Locate the cell with the specified text and output its (X, Y) center coordinate. 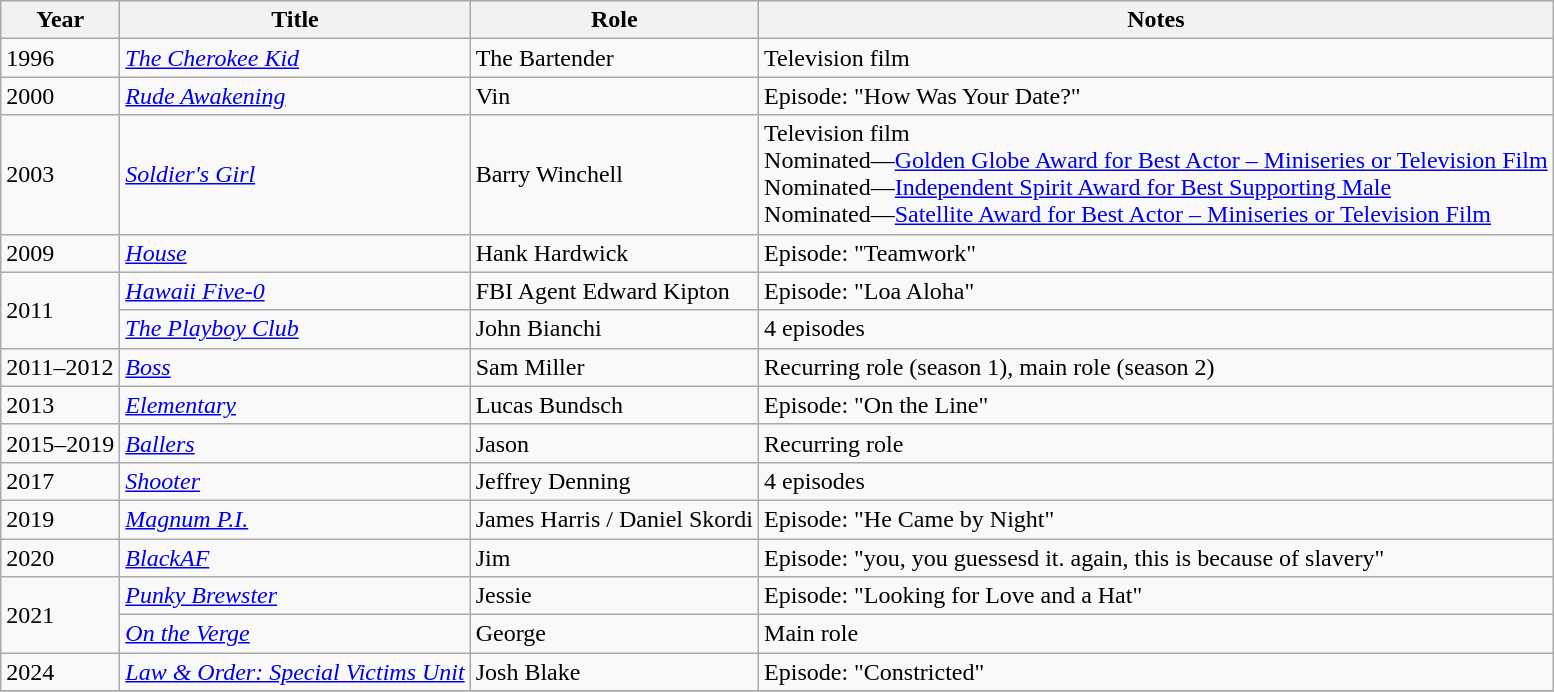
Boss (295, 367)
Hank Hardwick (614, 253)
Main role (1156, 634)
Episode: "Loa Aloha" (1156, 291)
2024 (60, 672)
Episode: "How Was Your Date?" (1156, 96)
2015–2019 (60, 443)
1996 (60, 58)
2021 (60, 615)
2003 (60, 174)
Vin (614, 96)
The Playboy Club (295, 329)
Barry Winchell (614, 174)
2017 (60, 481)
2019 (60, 519)
Year (60, 20)
Episode: "Constricted" (1156, 672)
FBI Agent Edward Kipton (614, 291)
John Bianchi (614, 329)
Episode: "Looking for Love and a Hat" (1156, 596)
Recurring role (1156, 443)
Role (614, 20)
Rude Awakening (295, 96)
Ballers (295, 443)
Television film (1156, 58)
Recurring role (season 1), main role (season 2) (1156, 367)
House (295, 253)
Jessie (614, 596)
Jeffrey Denning (614, 481)
Episode: "On the Line" (1156, 405)
Lucas Bundsch (614, 405)
2011 (60, 310)
Shooter (295, 481)
The Bartender (614, 58)
Notes (1156, 20)
2000 (60, 96)
2009 (60, 253)
Sam Miller (614, 367)
Josh Blake (614, 672)
Hawaii Five-0 (295, 291)
The Cherokee Kid (295, 58)
George (614, 634)
Episode: "you, you guessesd it. again, this is because of slavery" (1156, 557)
Title (295, 20)
Elementary (295, 405)
2013 (60, 405)
James Harris / Daniel Skordi (614, 519)
2020 (60, 557)
Jim (614, 557)
On the Verge (295, 634)
BlackAF (295, 557)
Soldier's Girl (295, 174)
Law & Order: Special Victims Unit (295, 672)
Magnum P.I. (295, 519)
Jason (614, 443)
Episode: "He Came by Night" (1156, 519)
2011–2012 (60, 367)
Punky Brewster (295, 596)
Episode: "Teamwork" (1156, 253)
